Locate the cell with the specified text and output its (X, Y) center coordinate. 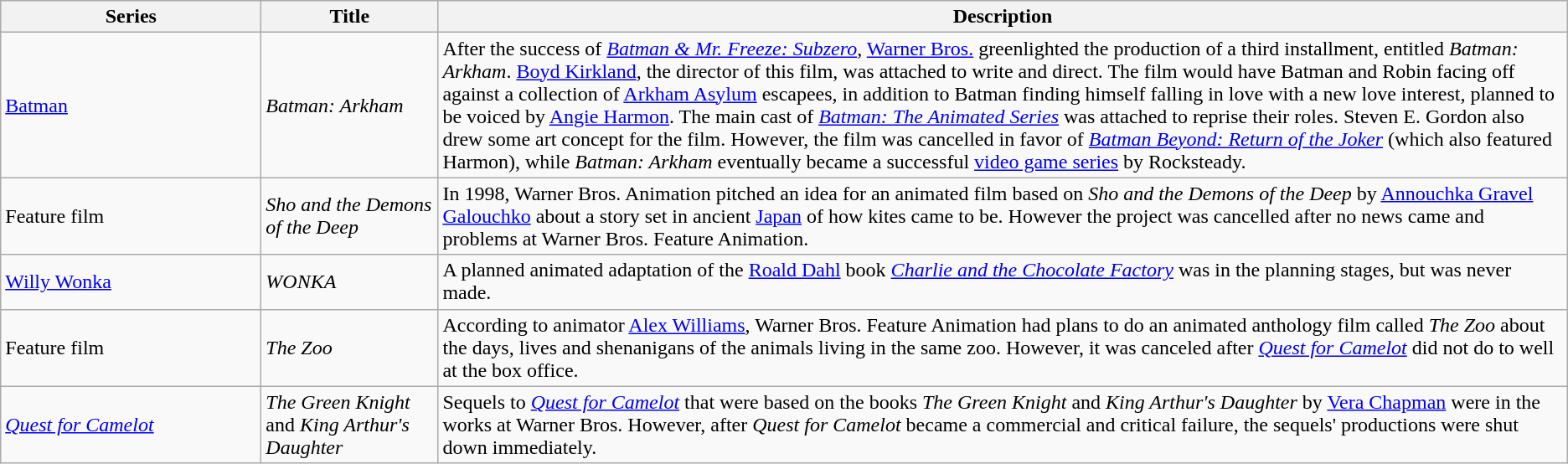
WONKA (350, 281)
Batman: Arkham (350, 106)
Batman (131, 106)
Quest for Camelot (131, 425)
The Green Knight and King Arthur's Daughter (350, 425)
Sho and the Demons of the Deep (350, 216)
Description (1003, 17)
Title (350, 17)
A planned animated adaptation of the Roald Dahl book Charlie and the Chocolate Factory was in the planning stages, but was never made. (1003, 281)
Series (131, 17)
Willy Wonka (131, 281)
The Zoo (350, 348)
